Determine the [x, y] coordinate at the center of the cell enclosing the given text.  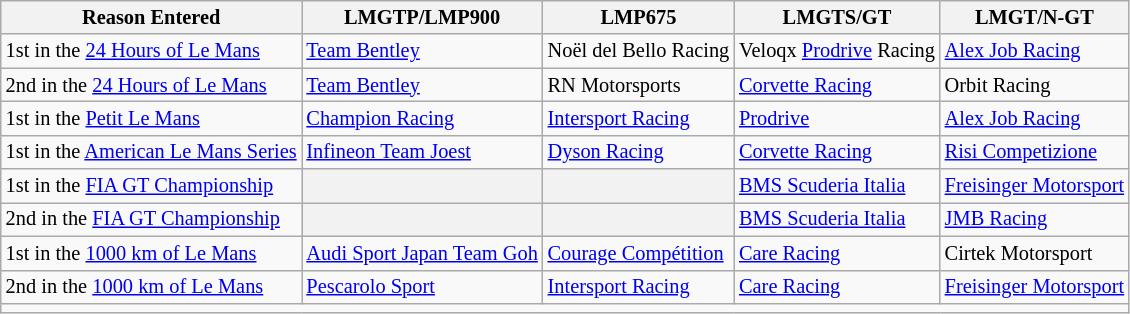
Reason Entered [152, 17]
Pescarolo Sport [422, 287]
Orbit Racing [1034, 85]
1st in the Petit Le Mans [152, 118]
Champion Racing [422, 118]
1st in the 1000 km of Le Mans [152, 253]
LMGTS/GT [837, 17]
1st in the FIA GT Championship [152, 186]
Veloqx Prodrive Racing [837, 51]
1st in the 24 Hours of Le Mans [152, 51]
JMB Racing [1034, 219]
LMGT/N-GT [1034, 17]
Risi Competizione [1034, 152]
Courage Compétition [638, 253]
Audi Sport Japan Team Goh [422, 253]
Infineon Team Joest [422, 152]
1st in the American Le Mans Series [152, 152]
RN Motorsports [638, 85]
2nd in the 24 Hours of Le Mans [152, 85]
Noël del Bello Racing [638, 51]
2nd in the FIA GT Championship [152, 219]
2nd in the 1000 km of Le Mans [152, 287]
Prodrive [837, 118]
Dyson Racing [638, 152]
Cirtek Motorsport [1034, 253]
LMP675 [638, 17]
LMGTP/LMP900 [422, 17]
